Scan for the cell matching the given text and deliver its (X, Y) coordinate at center. 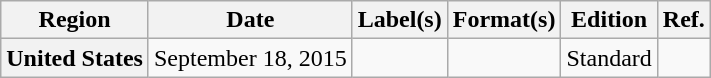
September 18, 2015 (250, 58)
Date (250, 20)
Ref. (684, 20)
Label(s) (400, 20)
Edition (609, 20)
Region (75, 20)
United States (75, 58)
Format(s) (504, 20)
Standard (609, 58)
